Scan for the cell matching the given text and deliver its (x, y) coordinate at center. 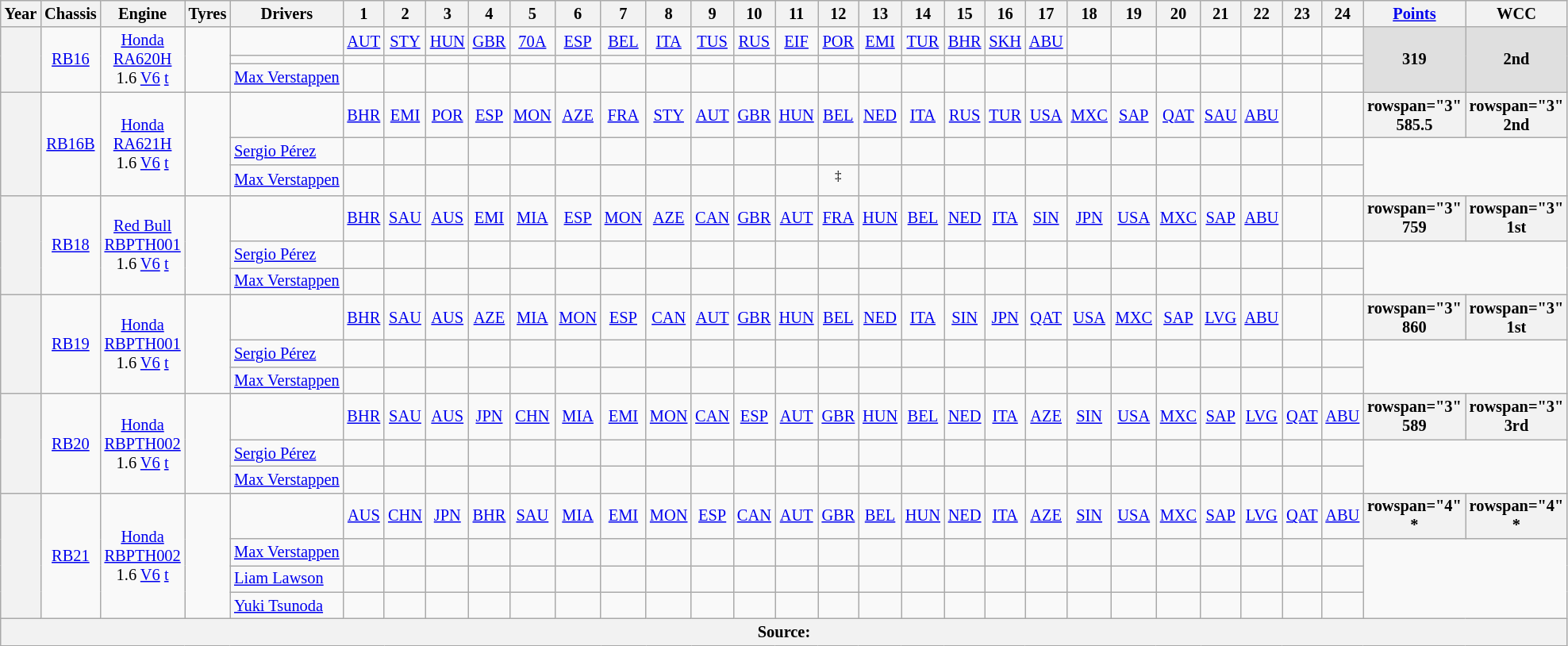
Yuki Tsunoda (286, 606)
Year (21, 13)
20 (1178, 13)
2nd (1517, 60)
17 (1046, 13)
16 (1005, 13)
3 (448, 13)
10 (754, 13)
6 (578, 13)
11 (797, 13)
RB20 (70, 443)
4 (490, 13)
19 (1134, 13)
rowspan="3" 3rd (1517, 417)
rowspan="3" 759 (1414, 218)
TUS (713, 41)
23 (1301, 13)
21 (1220, 13)
RB19 (70, 344)
18 (1090, 13)
SKH (1005, 41)
15 (965, 13)
RB16B (70, 144)
7 (624, 13)
‡ (839, 179)
Source: (784, 632)
22 (1262, 13)
Points (1414, 13)
2 (405, 13)
1 (364, 13)
rowspan="3" 2nd (1517, 115)
rowspan="3" 589 (1414, 417)
EIF (797, 41)
13 (880, 13)
RB21 (70, 556)
RB18 (70, 244)
rowspan="3" 585.5 (1414, 115)
5 (532, 13)
Drivers (286, 13)
319 (1414, 60)
12 (839, 13)
14 (923, 13)
8 (668, 13)
24 (1343, 13)
Tyres (208, 13)
Red Bull RBPTH001 1.6 V6 t (143, 244)
Engine (143, 13)
WCC (1517, 13)
Liam Lawson (286, 579)
70A (532, 41)
RB16 (70, 60)
Honda RA621H 1.6 V6 t (143, 144)
9 (713, 13)
Chassis (70, 13)
Honda RBPTH001 1.6 V6 t (143, 344)
Honda RA620H 1.6 V6 t (143, 60)
rowspan="3" 860 (1414, 317)
